For the text-containing cell, return its midpoint in (x, y) coordinate format. 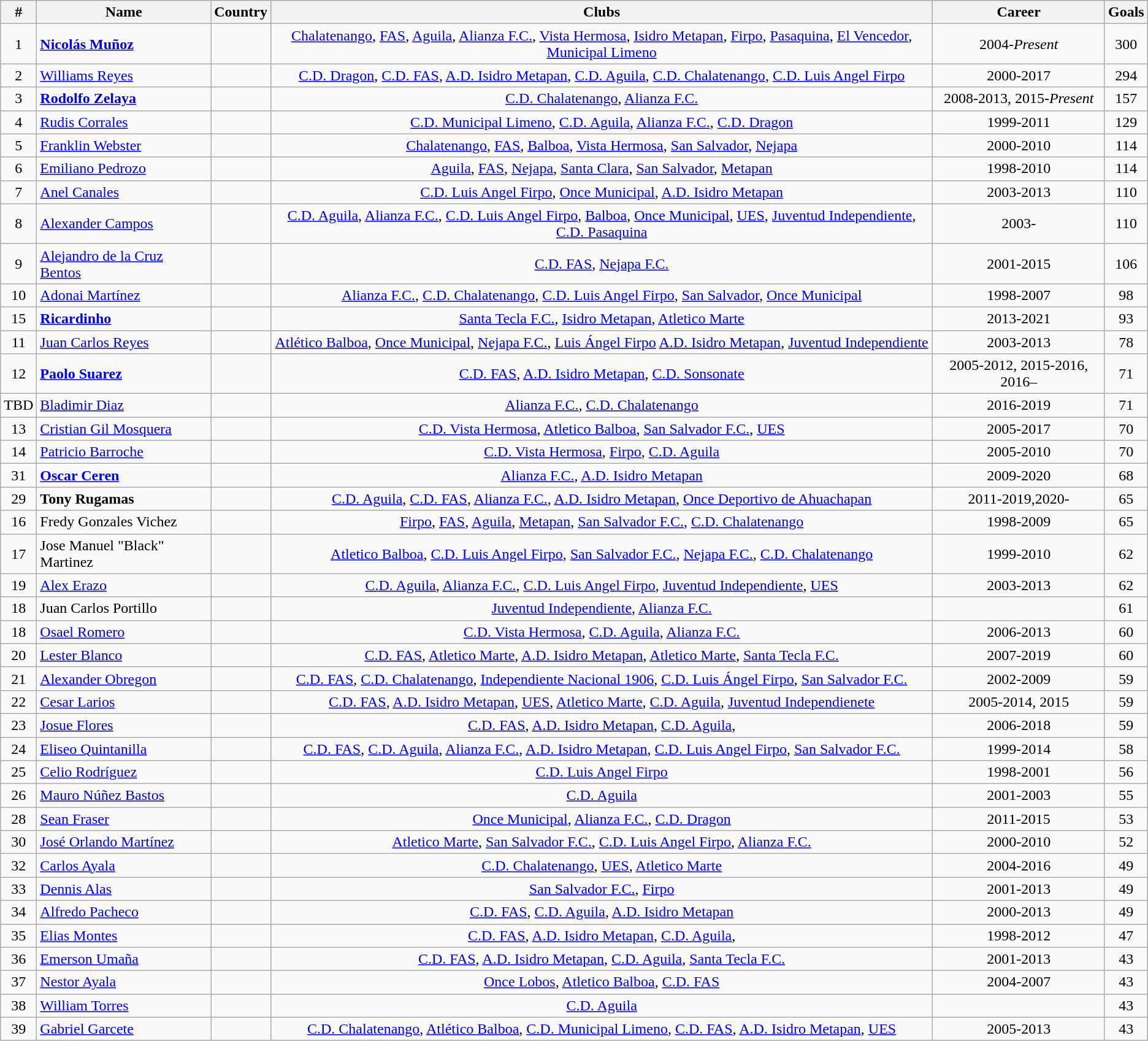
19 (18, 585)
58 (1126, 749)
2001-2003 (1019, 796)
5 (18, 145)
2004-Present (1019, 44)
26 (18, 796)
8 (18, 223)
2004-2016 (1019, 866)
34 (18, 912)
Alianza F.C., C.D. Chalatenango (601, 405)
1998-2010 (1019, 169)
C.D. Municipal Limeno, C.D. Aguila, Alianza F.C., C.D. Dragon (601, 122)
2009-2020 (1019, 475)
Gabriel Garcete (124, 1029)
C.D. Vista Hermosa, C.D. Aguila, Alianza F.C. (601, 632)
Osael Romero (124, 632)
C.D. FAS, A.D. Isidro Metapan, UES, Atletico Marte, C.D. Aguila, Juventud Independienete (601, 702)
Juan Carlos Reyes (124, 342)
2013-2021 (1019, 318)
Aguila, FAS, Nejapa, Santa Clara, San Salvador, Metapan (601, 169)
56 (1126, 772)
25 (18, 772)
129 (1126, 122)
Dennis Alas (124, 889)
Elias Montes (124, 935)
2005-2017 (1019, 429)
Eliseo Quintanilla (124, 749)
Rodolfo Zelaya (124, 99)
C.D. Vista Hermosa, Firpo, C.D. Aguila (601, 452)
93 (1126, 318)
Carlos Ayala (124, 866)
12 (18, 374)
C.D. Luis Angel Firpo (601, 772)
Alianza F.C., A.D. Isidro Metapan (601, 475)
Goals (1126, 12)
Mauro Núñez Bastos (124, 796)
C.D. Chalatenango, UES, Atletico Marte (601, 866)
Alexander Obregon (124, 678)
24 (18, 749)
1999-2014 (1019, 749)
30 (18, 842)
Juan Carlos Portillo (124, 609)
13 (18, 429)
300 (1126, 44)
61 (1126, 609)
1998-2009 (1019, 522)
Alfredo Pacheco (124, 912)
2005-2010 (1019, 452)
157 (1126, 99)
Cesar Larios (124, 702)
Fredy Gonzales Vichez (124, 522)
Juventud Independiente, Alianza F.C. (601, 609)
Atletico Balboa, C.D. Luis Angel Firpo, San Salvador F.C., Nejapa F.C., C.D. Chalatenango (601, 553)
7 (18, 192)
Once Municipal, Alianza F.C., C.D. Dragon (601, 819)
Adonai Martínez (124, 295)
C.D. FAS, A.D. Isidro Metapan, C.D. Aguila, Santa Tecla F.C. (601, 959)
Nicolás Muñoz (124, 44)
10 (18, 295)
Ricardinho (124, 318)
C.D. Chalatenango, Atlético Balboa, C.D. Municipal Limeno, C.D. FAS, A.D. Isidro Metapan, UES (601, 1029)
106 (1126, 264)
C.D. FAS, C.D. Aguila, Alianza F.C., A.D. Isidro Metapan, C.D. Luis Angel Firpo, San Salvador F.C. (601, 749)
2006-2013 (1019, 632)
2005-2013 (1019, 1029)
38 (18, 1005)
1 (18, 44)
2008-2013, 2015-Present (1019, 99)
C.D. FAS, Atletico Marte, A.D. Isidro Metapan, Atletico Marte, Santa Tecla F.C. (601, 655)
Country (241, 12)
C.D. Chalatenango, Alianza F.C. (601, 99)
2011-2015 (1019, 819)
32 (18, 866)
2006-2018 (1019, 725)
3 (18, 99)
José Orlando Martínez (124, 842)
68 (1126, 475)
2007-2019 (1019, 655)
Atletico Marte, San Salvador F.C., C.D. Luis Angel Firpo, Alianza F.C. (601, 842)
Patricio Barroche (124, 452)
2003- (1019, 223)
Rudis Corrales (124, 122)
Clubs (601, 12)
C.D. Aguila, Alianza F.C., C.D. Luis Angel Firpo, Juventud Independiente, UES (601, 585)
2000-2013 (1019, 912)
2001-2015 (1019, 264)
Alianza F.C., C.D. Chalatenango, C.D. Luis Angel Firpo, San Salvador, Once Municipal (601, 295)
1998-2001 (1019, 772)
11 (18, 342)
Nestor Ayala (124, 982)
15 (18, 318)
37 (18, 982)
16 (18, 522)
2016-2019 (1019, 405)
78 (1126, 342)
294 (1126, 75)
2011-2019,2020- (1019, 499)
Alejandro de la Cruz Bentos (124, 264)
C.D. Aguila, C.D. FAS, Alianza F.C., A.D. Isidro Metapan, Once Deportivo de Ahuachapan (601, 499)
31 (18, 475)
Alexander Campos (124, 223)
C.D. FAS, Nejapa F.C. (601, 264)
Once Lobos, Atletico Balboa, C.D. FAS (601, 982)
Santa Tecla F.C., Isidro Metapan, Atletico Marte (601, 318)
2000-2017 (1019, 75)
2002-2009 (1019, 678)
2004-2007 (1019, 982)
Sean Fraser (124, 819)
TBD (18, 405)
Bladimir Diaz (124, 405)
14 (18, 452)
52 (1126, 842)
C.D. Vista Hermosa, Atletico Balboa, San Salvador F.C., UES (601, 429)
Anel Canales (124, 192)
1998-2012 (1019, 935)
2 (18, 75)
# (18, 12)
Career (1019, 12)
Jose Manuel "Black" Martinez (124, 553)
33 (18, 889)
1998-2007 (1019, 295)
C.D. FAS, A.D. Isidro Metapan, C.D. Sonsonate (601, 374)
Williams Reyes (124, 75)
Cristian Gil Mosquera (124, 429)
C.D. FAS, C.D. Aguila, A.D. Isidro Metapan (601, 912)
9 (18, 264)
6 (18, 169)
35 (18, 935)
17 (18, 553)
53 (1126, 819)
Celio Rodríguez (124, 772)
William Torres (124, 1005)
San Salvador F.C., Firpo (601, 889)
28 (18, 819)
C.D. Luis Angel Firpo, Once Municipal, A.D. Isidro Metapan (601, 192)
1999-2010 (1019, 553)
4 (18, 122)
Alex Erazo (124, 585)
29 (18, 499)
2005-2014, 2015 (1019, 702)
Paolo Suarez (124, 374)
C.D. Dragon, C.D. FAS, A.D. Isidro Metapan, C.D. Aguila, C.D. Chalatenango, C.D. Luis Angel Firpo (601, 75)
98 (1126, 295)
Josue Flores (124, 725)
C.D. FAS, C.D. Chalatenango, Independiente Nacional 1906, C.D. Luis Ángel Firpo, San Salvador F.C. (601, 678)
Tony Rugamas (124, 499)
Firpo, FAS, Aguila, Metapan, San Salvador F.C., C.D. Chalatenango (601, 522)
Chalatenango, FAS, Aguila, Alianza F.C., Vista Hermosa, Isidro Metapan, Firpo, Pasaquina, El Vencedor, Municipal Limeno (601, 44)
2005-2012, 2015-2016, 2016– (1019, 374)
39 (18, 1029)
Lester Blanco (124, 655)
Emiliano Pedrozo (124, 169)
Franklin Webster (124, 145)
20 (18, 655)
Chalatenango, FAS, Balboa, Vista Hermosa, San Salvador, Nejapa (601, 145)
55 (1126, 796)
Name (124, 12)
C.D. Aguila, Alianza F.C., C.D. Luis Angel Firpo, Balboa, Once Municipal, UES, Juventud Independiente, C.D. Pasaquina (601, 223)
Emerson Umaña (124, 959)
22 (18, 702)
23 (18, 725)
Atlético Balboa, Once Municipal, Nejapa F.C., Luis Ángel Firpo A.D. Isidro Metapan, Juventud Independiente (601, 342)
21 (18, 678)
1999-2011 (1019, 122)
36 (18, 959)
47 (1126, 935)
Oscar Ceren (124, 475)
